Extract the [X, Y] coordinate from the center of the cell holding the provided text.  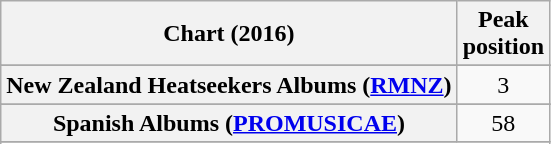
New Zealand Heatseekers Albums (RMNZ) [229, 85]
Chart (2016) [229, 34]
Peak position [503, 34]
58 [503, 123]
3 [503, 85]
Spanish Albums (PROMUSICAE) [229, 123]
